Locate the cell with the specified text and output its (X, Y) center coordinate. 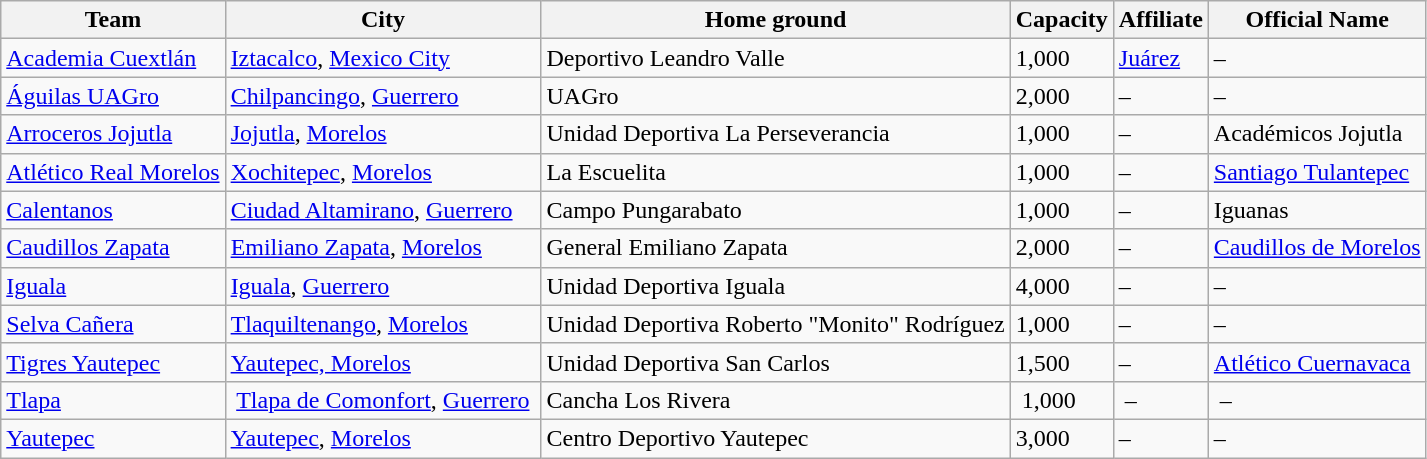
Tlapa (113, 400)
Deportivo Leandro Valle (776, 58)
Atlético Cuernavaca (1317, 362)
Iguanas (1317, 210)
Iztacalco, Mexico City (383, 58)
Ciudad Altamirano, Guerrero (383, 210)
Team (113, 20)
Academia Cuextlán (113, 58)
Iguala (113, 286)
La Escuelita (776, 172)
Official Name (1317, 20)
4,000 (1062, 286)
Caudillos de Morelos (1317, 248)
Centro Deportivo Yautepec (776, 438)
Campo Pungarabato (776, 210)
Chilpancingo, Guerrero (383, 96)
City (383, 20)
Santiago Tulantepec (1317, 172)
Caudillos Zapata (113, 248)
General Emiliano Zapata (776, 248)
Affiliate (1160, 20)
Unidad Deportiva San Carlos (776, 362)
Xochitepec, Morelos (383, 172)
Home ground (776, 20)
Tlapa de Comonfort, Guerrero (383, 400)
1,500 (1062, 362)
Iguala, Guerrero (383, 286)
Emiliano Zapata, Morelos (383, 248)
Selva Cañera (113, 324)
Cancha Los Rivera (776, 400)
Juárez (1160, 58)
Unidad Deportiva La Perseverancia (776, 134)
Jojutla, Morelos (383, 134)
Capacity (1062, 20)
Águilas UAGro (113, 96)
Arroceros Jojutla (113, 134)
Calentanos (113, 210)
Yautepec (113, 438)
Tigres Yautepec (113, 362)
Unidad Deportiva Iguala (776, 286)
Unidad Deportiva Roberto "Monito" Rodríguez (776, 324)
Atlético Real Morelos (113, 172)
Académicos Jojutla (1317, 134)
3,000 (1062, 438)
UAGro (776, 96)
Tlaquiltenango, Morelos (383, 324)
